Detect which cell encompasses the target text, then output its (x, y) center coordinate. 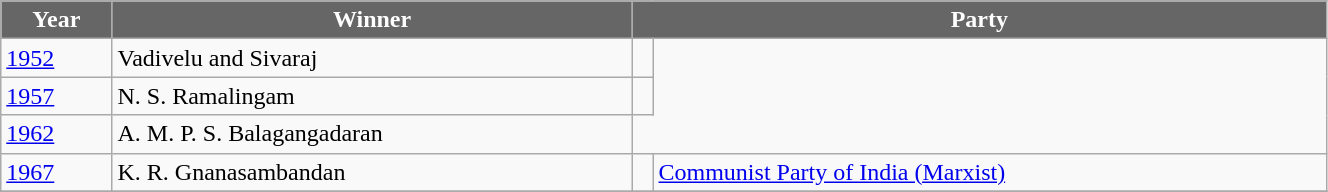
1967 (56, 172)
Vadivelu and Sivaraj (372, 58)
Communist Party of India (Marxist) (990, 172)
K. R. Gnanasambandan (372, 172)
A. M. P. S. Balagangadaran (372, 134)
1952 (56, 58)
Winner (372, 20)
1957 (56, 96)
Party (979, 20)
Year (56, 20)
N. S. Ramalingam (372, 96)
1962 (56, 134)
